Provide the (X, Y) coordinate of the cell's center where the given text is located.  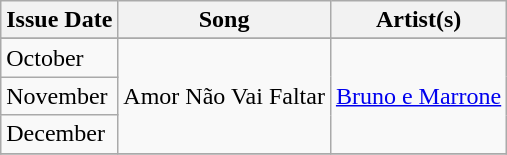
November (60, 96)
Bruno e Marrone (418, 96)
Amor Não Vai Faltar (224, 96)
October (60, 58)
Issue Date (60, 20)
Song (224, 20)
December (60, 134)
Artist(s) (418, 20)
